Extract the (x, y) coordinate from the center of the cell holding the provided text.  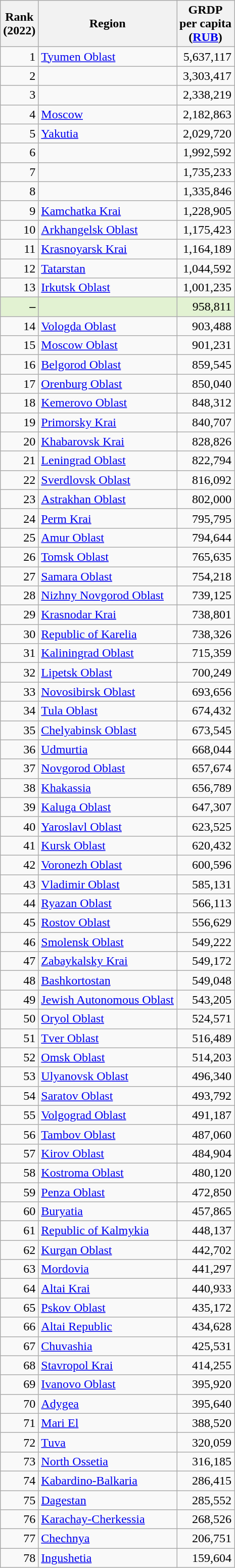
40 (19, 826)
Krasnoyarsk Krai (108, 249)
30 (19, 634)
388,520 (206, 1423)
62 (19, 1250)
Amur Oblast (108, 537)
656,789 (206, 788)
51 (19, 1038)
North Ossetia (108, 1461)
442,702 (206, 1250)
Jewish Autonomous Oblast (108, 1000)
Volgograd Oblast (108, 1115)
17 (19, 384)
848,312 (206, 403)
828,826 (206, 441)
9 (19, 210)
61 (19, 1231)
7 (19, 172)
693,656 (206, 692)
77 (19, 1539)
585,131 (206, 884)
26 (19, 557)
Adygea (108, 1404)
1,335,846 (206, 191)
58 (19, 1173)
60 (19, 1212)
52 (19, 1057)
457,865 (206, 1212)
66 (19, 1327)
Tula Oblast (108, 711)
69 (19, 1384)
Voronezh Oblast (108, 865)
285,552 (206, 1500)
27 (19, 576)
Vladimir Oblast (108, 884)
10 (19, 230)
Altai Krai (108, 1288)
414,255 (206, 1365)
42 (19, 865)
Tver Oblast (108, 1038)
Moscow (108, 114)
822,794 (206, 461)
903,488 (206, 326)
56 (19, 1134)
Smolensk Oblast (108, 942)
448,137 (206, 1231)
14 (19, 326)
795,795 (206, 518)
Nizhny Novgorod Oblast (108, 596)
54 (19, 1096)
1,044,592 (206, 268)
268,526 (206, 1519)
765,635 (206, 557)
18 (19, 403)
Kaliningrad Oblast (108, 653)
425,531 (206, 1346)
435,172 (206, 1308)
49 (19, 1000)
21 (19, 461)
Tyumen Oblast (108, 57)
Altai Republic (108, 1327)
802,000 (206, 499)
70 (19, 1404)
68 (19, 1365)
2 (19, 76)
623,525 (206, 826)
556,629 (206, 923)
Samara Oblast (108, 576)
434,628 (206, 1327)
840,707 (206, 422)
484,904 (206, 1153)
816,092 (206, 480)
958,811 (206, 307)
Tatarstan (108, 268)
11 (19, 249)
472,850 (206, 1192)
2,338,219 (206, 95)
Arkhangelsk Oblast (108, 230)
Buryatia (108, 1212)
1,164,189 (206, 249)
15 (19, 345)
Region (108, 24)
Ingushetia (108, 1558)
Pskov Oblast (108, 1308)
Chuvashia (108, 1346)
794,644 (206, 537)
72 (19, 1442)
673,545 (206, 730)
34 (19, 711)
715,359 (206, 653)
41 (19, 845)
23 (19, 499)
33 (19, 692)
524,571 (206, 1019)
Lipetsk Oblast (108, 673)
Orenburg Oblast (108, 384)
320,059 (206, 1442)
514,203 (206, 1057)
55 (19, 1115)
440,933 (206, 1288)
50 (19, 1019)
– (19, 307)
Belgorod Oblast (108, 365)
29 (19, 615)
78 (19, 1558)
206,751 (206, 1539)
850,040 (206, 384)
Kursk Oblast (108, 845)
Karachay-Cherkessia (108, 1519)
1,992,592 (206, 153)
1 (19, 57)
5,637,117 (206, 57)
Kirov Oblast (108, 1153)
Republic of Karelia (108, 634)
59 (19, 1192)
31 (19, 653)
75 (19, 1500)
Chelyabinsk Oblast (108, 730)
700,249 (206, 673)
4 (19, 114)
Astrakhan Oblast (108, 499)
487,060 (206, 1134)
Novosibirsk Oblast (108, 692)
Vologda Oblast (108, 326)
620,432 (206, 845)
3,303,417 (206, 76)
901,231 (206, 345)
48 (19, 980)
8 (19, 191)
13 (19, 288)
668,044 (206, 749)
74 (19, 1481)
Mordovia (108, 1269)
Rank(2022) (19, 24)
Zabaykalsky Krai (108, 961)
Khakassia (108, 788)
36 (19, 749)
Novgorod Oblast (108, 769)
754,218 (206, 576)
57 (19, 1153)
493,792 (206, 1096)
Kabardino-Balkaria (108, 1481)
549,172 (206, 961)
Sverdlovsk Oblast (108, 480)
480,120 (206, 1173)
44 (19, 904)
Kaluga Oblast (108, 807)
46 (19, 942)
674,432 (206, 711)
Saratov Oblast (108, 1096)
Udmurtia (108, 749)
286,415 (206, 1481)
63 (19, 1269)
Kostroma Oblast (108, 1173)
16 (19, 365)
549,222 (206, 942)
Ivanovo Oblast (108, 1384)
Khabarovsk Krai (108, 441)
1,175,423 (206, 230)
2,182,863 (206, 114)
739,125 (206, 596)
491,187 (206, 1115)
441,297 (206, 1269)
738,801 (206, 615)
566,113 (206, 904)
19 (19, 422)
12 (19, 268)
Yakutia (108, 133)
Republic of Kalmykia (108, 1231)
657,674 (206, 769)
Kurgan Oblast (108, 1250)
1,001,235 (206, 288)
159,604 (206, 1558)
1,228,905 (206, 210)
35 (19, 730)
Tambov Oblast (108, 1134)
Kamchatka Krai (108, 210)
859,545 (206, 365)
316,185 (206, 1461)
395,920 (206, 1384)
600,596 (206, 865)
Yaroslavl Oblast (108, 826)
38 (19, 788)
73 (19, 1461)
Stavropol Krai (108, 1365)
Tuva (108, 1442)
GRDPper capita(RUB) (206, 24)
496,340 (206, 1077)
3 (19, 95)
Tomsk Oblast (108, 557)
28 (19, 596)
Dagestan (108, 1500)
Chechnya (108, 1539)
Leningrad Oblast (108, 461)
24 (19, 518)
5 (19, 133)
53 (19, 1077)
65 (19, 1308)
6 (19, 153)
71 (19, 1423)
22 (19, 480)
Irkutsk Oblast (108, 288)
45 (19, 923)
39 (19, 807)
Mari El (108, 1423)
Perm Krai (108, 518)
738,326 (206, 634)
64 (19, 1288)
Ryazan Oblast (108, 904)
76 (19, 1519)
516,489 (206, 1038)
67 (19, 1346)
20 (19, 441)
Omsk Oblast (108, 1057)
25 (19, 537)
Ulyanovsk Oblast (108, 1077)
32 (19, 673)
Oryol Oblast (108, 1019)
Kemerovo Oblast (108, 403)
43 (19, 884)
647,307 (206, 807)
Penza Oblast (108, 1192)
395,640 (206, 1404)
Primorsky Krai (108, 422)
Bashkortostan (108, 980)
Moscow Oblast (108, 345)
47 (19, 961)
2,029,720 (206, 133)
1,735,233 (206, 172)
Rostov Oblast (108, 923)
Krasnodar Krai (108, 615)
37 (19, 769)
543,205 (206, 1000)
549,048 (206, 980)
